Detect which cell encompasses the target text, then output its (X, Y) center coordinate. 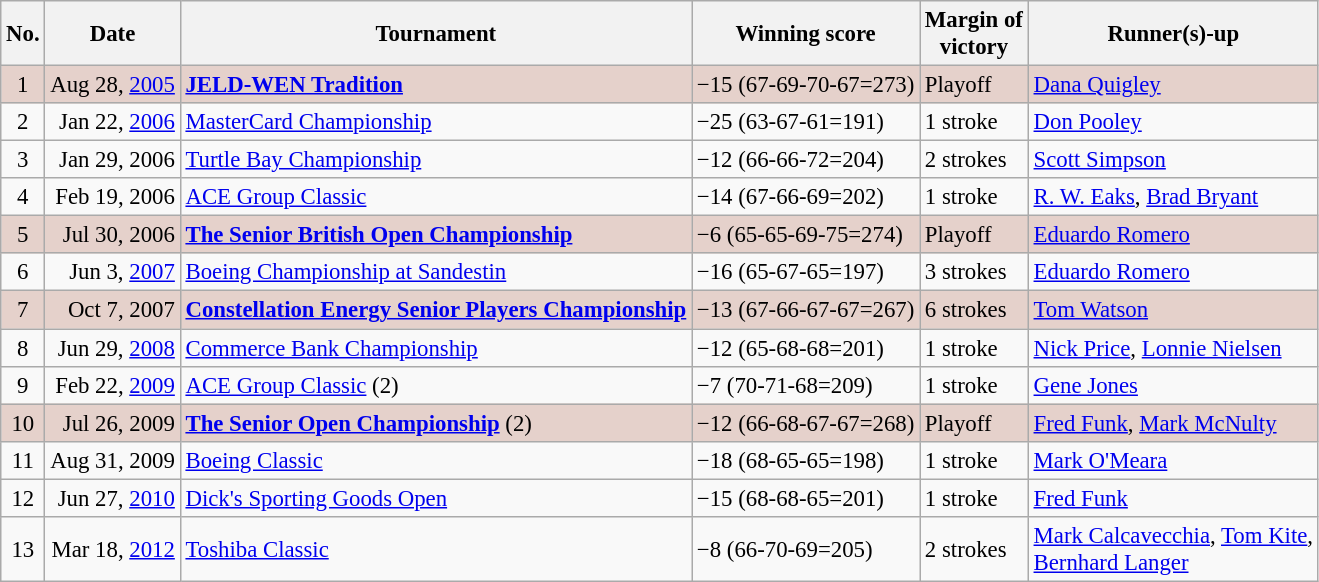
Jun 29, 2008 (112, 348)
The Senior British Open Championship (436, 235)
3 strokes (974, 273)
5 (23, 235)
Nick Price, Lonnie Nielsen (1173, 348)
JELD-WEN Tradition (436, 85)
−6 (65-65-69-75=274) (806, 235)
Oct 7, 2007 (112, 310)
The Senior Open Championship (2) (436, 423)
Jul 30, 2006 (112, 235)
Date (112, 34)
ACE Group Classic (2) (436, 385)
12 (23, 498)
Jan 29, 2006 (112, 160)
Dana Quigley (1173, 85)
−13 (67-66-67-67=267) (806, 310)
−7 (70-71-68=209) (806, 385)
MasterCard Championship (436, 122)
Winning score (806, 34)
Dick's Sporting Goods Open (436, 498)
Runner(s)-up (1173, 34)
−25 (63-67-61=191) (806, 122)
−15 (68-68-65=201) (806, 498)
Jan 22, 2006 (112, 122)
Turtle Bay Championship (436, 160)
8 (23, 348)
Mark O'Meara (1173, 460)
4 (23, 197)
Don Pooley (1173, 122)
No. (23, 34)
Constellation Energy Senior Players Championship (436, 310)
Jun 3, 2007 (112, 273)
Scott Simpson (1173, 160)
Gene Jones (1173, 385)
−12 (65-68-68=201) (806, 348)
Mar 18, 2012 (112, 550)
9 (23, 385)
3 (23, 160)
−15 (67-69-70-67=273) (806, 85)
6 (23, 273)
ACE Group Classic (436, 197)
−12 (66-66-72=204) (806, 160)
Aug 28, 2005 (112, 85)
13 (23, 550)
−8 (66-70-69=205) (806, 550)
Toshiba Classic (436, 550)
Feb 22, 2009 (112, 385)
−14 (67-66-69=202) (806, 197)
Jun 27, 2010 (112, 498)
Margin ofvictory (974, 34)
R. W. Eaks, Brad Bryant (1173, 197)
Fred Funk, Mark McNulty (1173, 423)
−12 (66-68-67-67=268) (806, 423)
−16 (65-67-65=197) (806, 273)
−18 (68-65-65=198) (806, 460)
6 strokes (974, 310)
Tournament (436, 34)
11 (23, 460)
7 (23, 310)
Feb 19, 2006 (112, 197)
Aug 31, 2009 (112, 460)
1 (23, 85)
Tom Watson (1173, 310)
Fred Funk (1173, 498)
Boeing Classic (436, 460)
10 (23, 423)
Mark Calcavecchia, Tom Kite, Bernhard Langer (1173, 550)
Commerce Bank Championship (436, 348)
Boeing Championship at Sandestin (436, 273)
2 (23, 122)
Jul 26, 2009 (112, 423)
